Determine the (X, Y) coordinate at the center of the cell enclosing the given text.  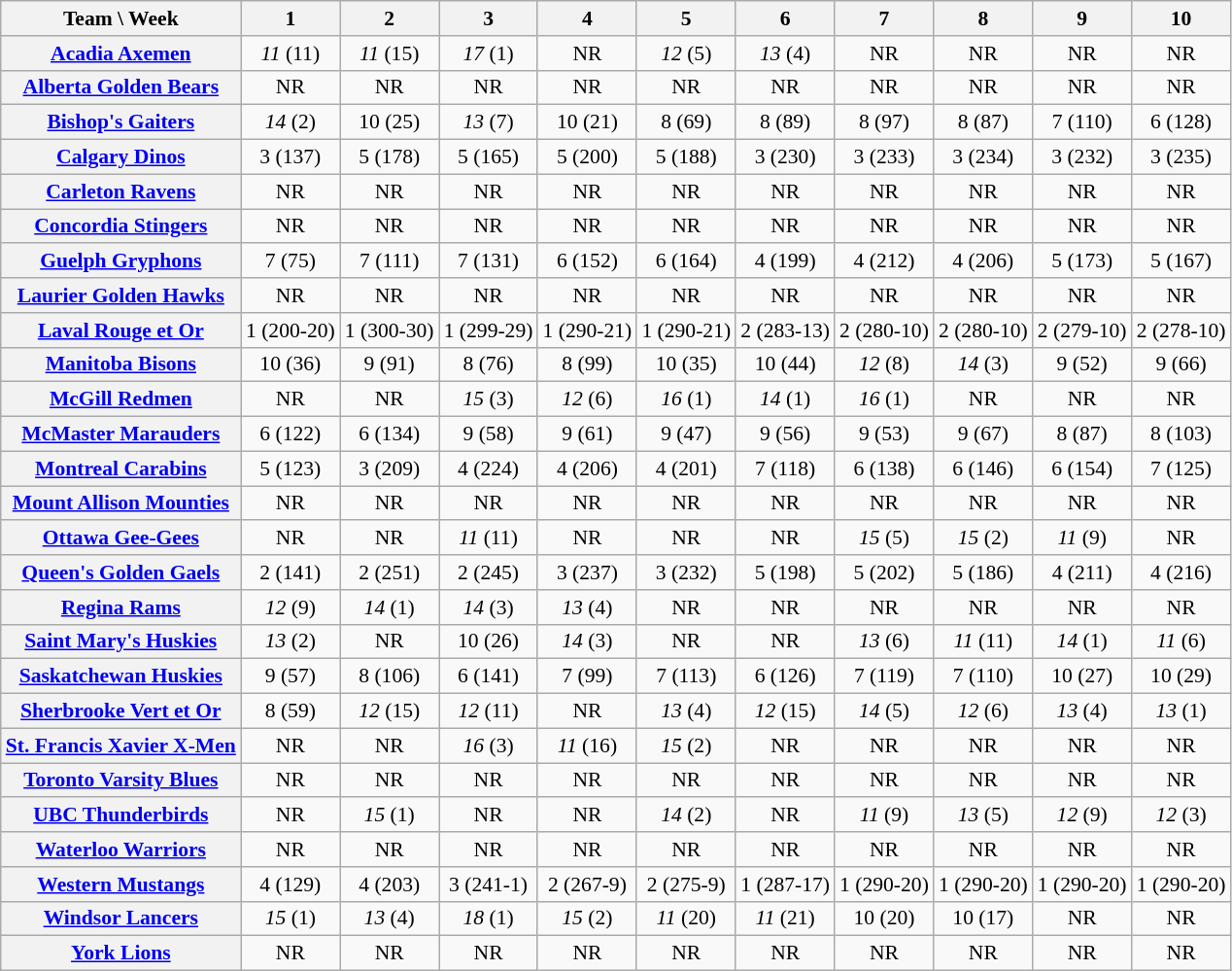
18 (1) (489, 919)
11 (15) (390, 53)
Bishop's Gaiters (120, 122)
7 (113) (686, 676)
2 (245) (489, 572)
8 (106) (390, 676)
Windsor Lancers (120, 919)
8 (97) (884, 122)
1 (300-30) (390, 330)
10 (35) (686, 364)
10 (20) (884, 919)
Manitoba Bisons (120, 364)
Mount Allison Mounties (120, 503)
2 (275-9) (686, 884)
5 (167) (1181, 261)
12 (3) (1181, 815)
7 (111) (390, 261)
Queen's Golden Gaels (120, 572)
UBC Thunderbirds (120, 815)
4 (199) (785, 261)
10 (17) (983, 919)
4 (211) (1082, 572)
10 (26) (489, 642)
7 (99) (587, 676)
5 (123) (291, 468)
3 (237) (587, 572)
3 (234) (983, 157)
Concordia Stingers (120, 226)
7 (125) (1181, 468)
1 (299-29) (489, 330)
5 (686, 18)
5 (186) (983, 572)
8 (983, 18)
5 (200) (587, 157)
9 (91) (390, 364)
3 (209) (390, 468)
9 (61) (587, 434)
8 (76) (489, 364)
Team \ Week (120, 18)
10 (36) (291, 364)
3 (489, 18)
Laval Rouge et Or (120, 330)
2 (141) (291, 572)
14 (5) (884, 711)
1 (291, 18)
Ottawa Gee-Gees (120, 538)
10 (1181, 18)
6 (152) (587, 261)
9 (52) (1082, 364)
2 (251) (390, 572)
9 (47) (686, 434)
12 (8) (884, 364)
3 (137) (291, 157)
11 (20) (686, 919)
4 (203) (390, 884)
8 (99) (587, 364)
Montreal Carabins (120, 468)
6 (126) (785, 676)
12 (11) (489, 711)
Sherbrooke Vert et Or (120, 711)
8 (59) (291, 711)
4 (201) (686, 468)
6 (154) (1082, 468)
6 (122) (291, 434)
3 (241-1) (489, 884)
3 (233) (884, 157)
8 (89) (785, 122)
2 (267-9) (587, 884)
17 (1) (489, 53)
8 (103) (1181, 434)
Alberta Golden Bears (120, 87)
5 (202) (884, 572)
Calgary Dinos (120, 157)
6 (141) (489, 676)
3 (230) (785, 157)
6 (134) (390, 434)
Toronto Varsity Blues (120, 780)
7 (884, 18)
9 (56) (785, 434)
5 (178) (390, 157)
2 (283-13) (785, 330)
8 (69) (686, 122)
5 (165) (489, 157)
Acadia Axemen (120, 53)
10 (27) (1082, 676)
15 (5) (884, 538)
7 (75) (291, 261)
2 (278-10) (1181, 330)
9 (66) (1181, 364)
Waterloo Warriors (120, 850)
12 (5) (686, 53)
9 (1082, 18)
10 (25) (390, 122)
4 (212) (884, 261)
5 (188) (686, 157)
15 (3) (489, 399)
4 (224) (489, 468)
Guelph Gryphons (120, 261)
10 (44) (785, 364)
13 (6) (884, 642)
7 (131) (489, 261)
6 (146) (983, 468)
McGill Redmen (120, 399)
4 (216) (1181, 572)
7 (119) (884, 676)
11 (16) (587, 746)
4 (129) (291, 884)
6 (138) (884, 468)
5 (173) (1082, 261)
3 (235) (1181, 157)
2 (279-10) (1082, 330)
9 (58) (489, 434)
9 (53) (884, 434)
1 (200-20) (291, 330)
2 (390, 18)
16 (3) (489, 746)
Saskatchewan Huskies (120, 676)
13 (2) (291, 642)
9 (57) (291, 676)
Carleton Ravens (120, 191)
Laurier Golden Hawks (120, 295)
10 (21) (587, 122)
6 (128) (1181, 122)
Western Mustangs (120, 884)
13 (1) (1181, 711)
13 (5) (983, 815)
McMaster Marauders (120, 434)
6 (164) (686, 261)
6 (785, 18)
York Lions (120, 954)
11 (21) (785, 919)
7 (118) (785, 468)
St. Francis Xavier X-Men (120, 746)
5 (198) (785, 572)
11 (6) (1181, 642)
Regina Rams (120, 607)
10 (29) (1181, 676)
Saint Mary's Huskies (120, 642)
13 (7) (489, 122)
9 (67) (983, 434)
4 (587, 18)
1 (287-17) (785, 884)
